Detect which cell encompasses the target text, then output its [x, y] center coordinate. 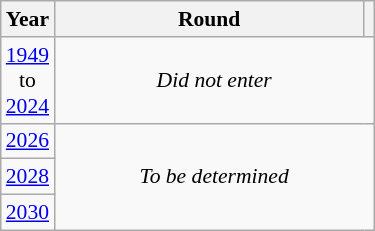
2028 [28, 177]
Year [28, 19]
To be determined [214, 176]
2030 [28, 213]
2026 [28, 141]
1949to2024 [28, 80]
Did not enter [214, 80]
Round [209, 19]
